Output the [X, Y] coordinate of the center of the cell containing the given text.  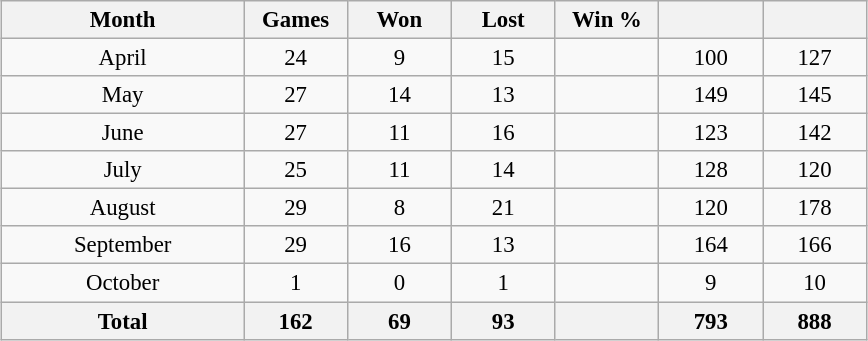
8 [399, 208]
Month [123, 20]
149 [711, 95]
166 [815, 245]
Won [399, 20]
Lost [503, 20]
178 [815, 208]
Win % [607, 20]
September [123, 245]
24 [296, 57]
July [123, 170]
888 [815, 321]
123 [711, 133]
August [123, 208]
162 [296, 321]
69 [399, 321]
145 [815, 95]
October [123, 283]
127 [815, 57]
128 [711, 170]
15 [503, 57]
21 [503, 208]
25 [296, 170]
164 [711, 245]
Total [123, 321]
100 [711, 57]
793 [711, 321]
10 [815, 283]
May [123, 95]
June [123, 133]
93 [503, 321]
142 [815, 133]
0 [399, 283]
April [123, 57]
Games [296, 20]
